Search for the cell housing the specified text and yield its (X, Y) center coordinate. 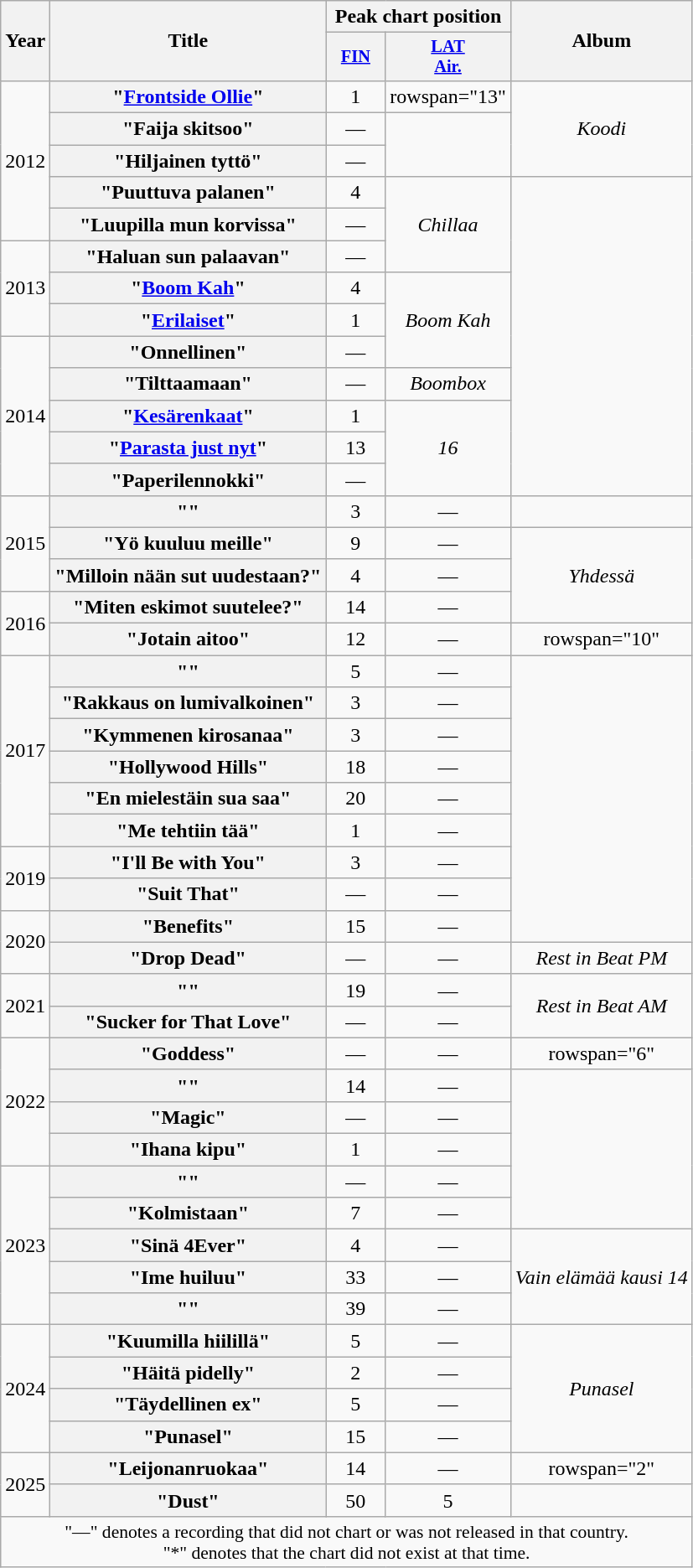
Rest in Beat PM (602, 958)
"Paperilennokki" (188, 479)
Chillaa (448, 225)
20 (355, 799)
Boom Kah (448, 320)
39 (355, 1309)
2024 (25, 1389)
"Kolmistaan" (188, 1214)
Koodi (602, 128)
"—" denotes a recording that did not chart or was not released in that country."*" denotes that the chart did not exist at that time. (347, 1542)
"Drop Dead" (188, 958)
"Dust" (188, 1500)
16 (448, 448)
2020 (25, 942)
Year (25, 41)
2019 (25, 878)
"Milloin nään sut uudestaan?" (188, 575)
"Kesärenkaat" (188, 416)
rowspan="6" (602, 1053)
Punasel (602, 1389)
2014 (25, 416)
"Hiljainen tyttö" (188, 161)
2012 (25, 160)
"En mielestäin sua saa" (188, 799)
"Suit That" (188, 894)
Album (602, 41)
33 (355, 1277)
"Sinä 4Ever" (188, 1245)
"Puuttuva palanen" (188, 193)
2016 (25, 623)
"Hollywood Hills" (188, 767)
"Parasta just nyt" (188, 448)
"Benefits" (188, 926)
"Kuumilla hiilillä" (188, 1341)
2017 (25, 751)
FIN (355, 57)
"Onnellinen" (188, 352)
"I'll Be with You" (188, 862)
2021 (25, 1006)
"Boom Kah" (188, 288)
Rest in Beat AM (602, 1006)
2025 (25, 1484)
"Me tehtiin tää" (188, 831)
7 (355, 1214)
2 (355, 1373)
Title (188, 41)
"Frontside Ollie" (188, 96)
"Miten eskimot suutelee?" (188, 607)
"Ime huiluu" (188, 1277)
"Tilttaamaan" (188, 384)
"Faija skitsoo" (188, 129)
"Goddess" (188, 1053)
"Haluan sun palaavan" (188, 256)
Peak chart position (418, 17)
13 (355, 448)
"Jotain aitoo" (188, 639)
"Sucker for That Love" (188, 1022)
2013 (25, 288)
"Rakkaus on lumivalkoinen" (188, 703)
19 (355, 990)
2015 (25, 543)
Vain elämää kausi 14 (602, 1277)
"Häitä pidelly" (188, 1373)
"Ihana kipu" (188, 1150)
LATAir. (448, 57)
"Punasel" (188, 1436)
"Täydellinen ex" (188, 1405)
2023 (25, 1245)
9 (355, 543)
"Magic" (188, 1117)
50 (355, 1500)
Boombox (448, 384)
rowspan="13" (448, 96)
rowspan="2" (602, 1468)
"Erilaiset" (188, 320)
"Leijonanruokaa" (188, 1468)
"Kymmenen kirosanaa" (188, 735)
Yhdessä (602, 575)
"Yö kuuluu meille" (188, 543)
18 (355, 767)
rowspan="10" (602, 639)
"Luupilla mun korvissa" (188, 225)
12 (355, 639)
2022 (25, 1101)
